Extract the [X, Y] coordinate from the center of the cell holding the provided text.  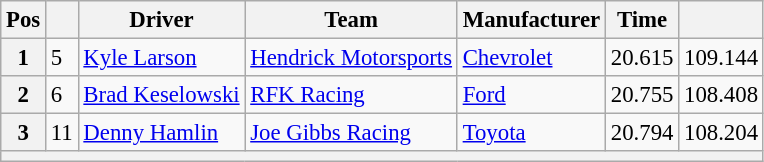
RFK Racing [351, 95]
108.408 [722, 95]
Toyota [531, 133]
Time [642, 20]
108.204 [722, 133]
Brad Keselowski [162, 95]
Chevrolet [531, 58]
Pos [24, 20]
11 [62, 133]
3 [24, 133]
Driver [162, 20]
109.144 [722, 58]
Joe Gibbs Racing [351, 133]
Manufacturer [531, 20]
Hendrick Motorsports [351, 58]
1 [24, 58]
20.755 [642, 95]
20.794 [642, 133]
6 [62, 95]
Denny Hamlin [162, 133]
20.615 [642, 58]
5 [62, 58]
Team [351, 20]
2 [24, 95]
Kyle Larson [162, 58]
Ford [531, 95]
